Output the (X, Y) coordinate of the center of the cell containing the given text.  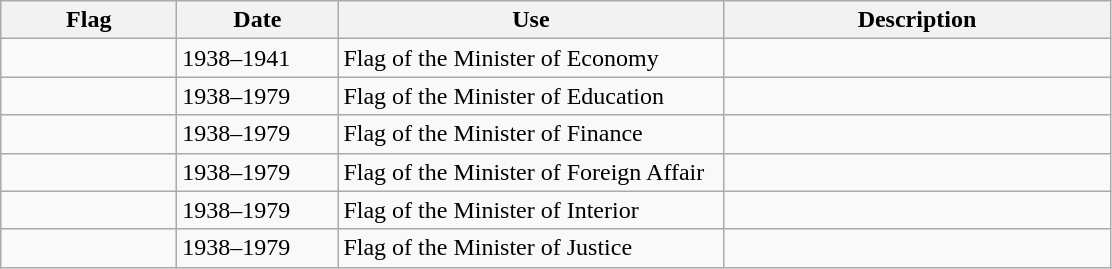
Flag of the Minister of Foreign Affair (531, 172)
Flag of the Minister of Economy (531, 58)
Use (531, 20)
Flag of the Minister of Justice (531, 248)
Description (917, 20)
Flag of the Minister of Interior (531, 210)
Flag of the Minister of Education (531, 96)
Flag of the Minister of Finance (531, 134)
Date (258, 20)
Flag (89, 20)
1938–1941 (258, 58)
